Output the [x, y] coordinate of the center of the cell containing the given text.  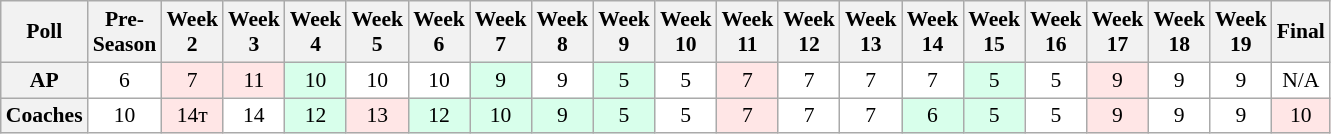
Week19 [1241, 32]
Week10 [686, 32]
Week15 [994, 32]
AP [44, 80]
Week7 [501, 32]
Week18 [1179, 32]
11 [254, 80]
Pre-Season [125, 32]
Week2 [192, 32]
Week14 [933, 32]
Week3 [254, 32]
Week5 [377, 32]
N/A [1301, 80]
Week17 [1118, 32]
14т [192, 116]
Coaches [44, 116]
Final [1301, 32]
Week16 [1056, 32]
14 [254, 116]
Poll [44, 32]
Week4 [316, 32]
Week12 [809, 32]
Week13 [871, 32]
Week6 [439, 32]
Week8 [562, 32]
13 [377, 116]
Week11 [748, 32]
Week9 [624, 32]
